Search for the cell housing the specified text and yield its [x, y] center coordinate. 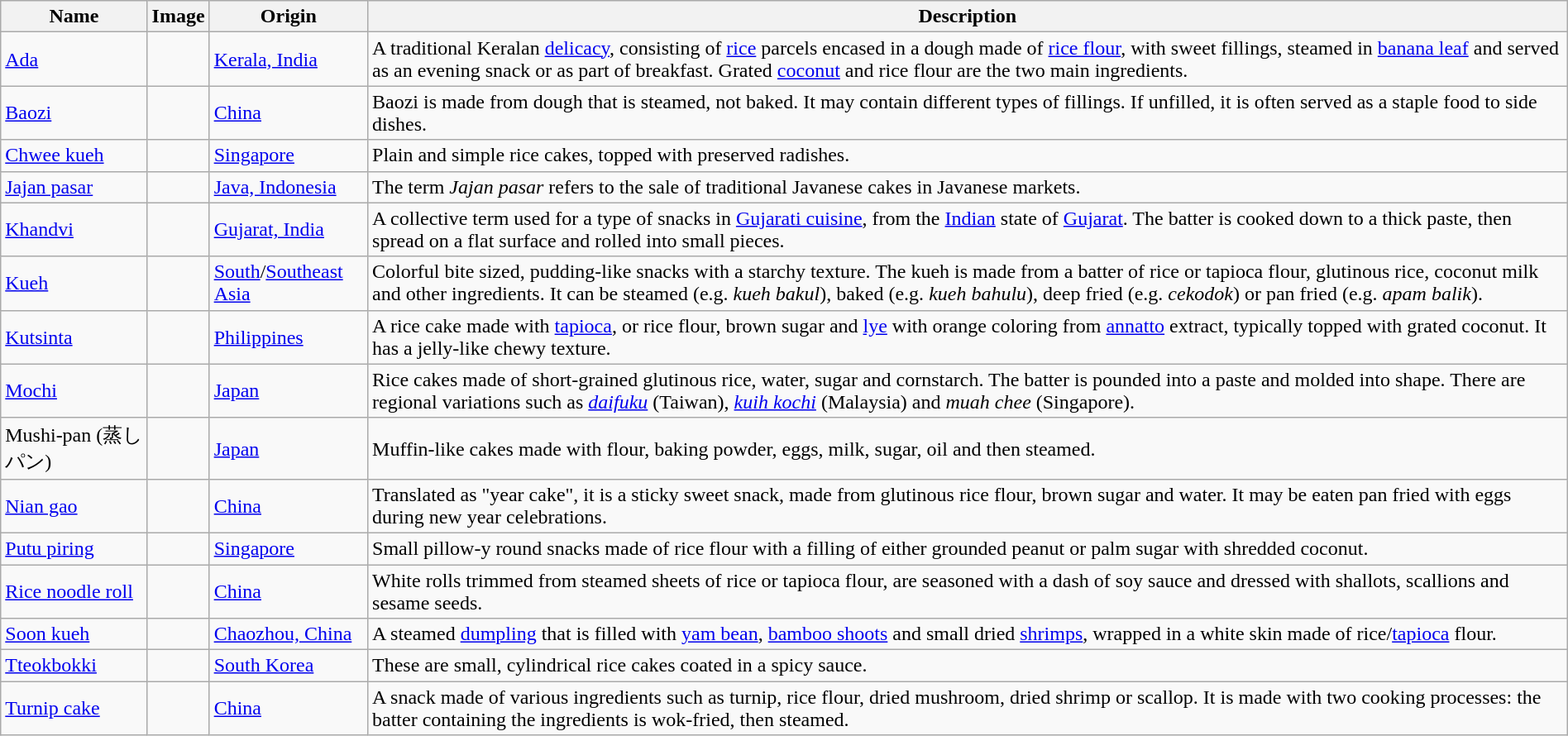
Mushi-pan (蒸しパン) [74, 448]
Rice noodle roll [74, 590]
Tteokbokki [74, 666]
South/Southeast Asia [288, 283]
Java, Indonesia [288, 187]
Kerala, India [288, 60]
Khandvi [74, 230]
Origin [288, 17]
Name [74, 17]
Chaozhou, China [288, 634]
Ada [74, 60]
Plain and simple rice cakes, topped with preserved radishes. [968, 155]
Kueh [74, 283]
Image [179, 17]
Jajan pasar [74, 187]
Mochi [74, 390]
A steamed dumpling that is filled with yam bean, bamboo shoots and small dried shrimps, wrapped in a white skin made of rice/tapioca flour. [968, 634]
These are small, cylindrical rice cakes coated in a spicy sauce. [968, 666]
Muffin-like cakes made with flour, baking powder, eggs, milk, sugar, oil and then steamed. [968, 448]
Description [968, 17]
Chwee kueh [74, 155]
Kutsinta [74, 337]
Turnip cake [74, 708]
Philippines [288, 337]
Small pillow-y round snacks made of rice flour with a filling of either grounded peanut or palm sugar with shredded coconut. [968, 548]
The term Jajan pasar refers to the sale of traditional Javanese cakes in Javanese markets. [968, 187]
Soon kueh [74, 634]
Putu piring [74, 548]
Baozi [74, 112]
Gujarat, India [288, 230]
Nian gao [74, 506]
South Korea [288, 666]
